Locate the cell with the specified text and output its [X, Y] center coordinate. 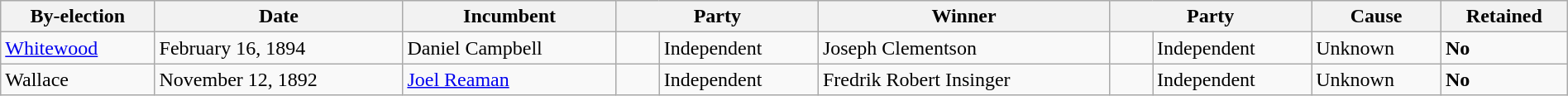
Joel Reaman [509, 79]
Retained [1503, 17]
Incumbent [509, 17]
February 16, 1894 [279, 48]
Winner [963, 17]
Joseph Clementson [963, 48]
Daniel Campbell [509, 48]
Date [279, 17]
Cause [1376, 17]
Whitewood [78, 48]
Fredrik Robert Insinger [963, 79]
November 12, 1892 [279, 79]
By-election [78, 17]
Wallace [78, 79]
